For the text-containing cell, return its midpoint in (X, Y) coordinate format. 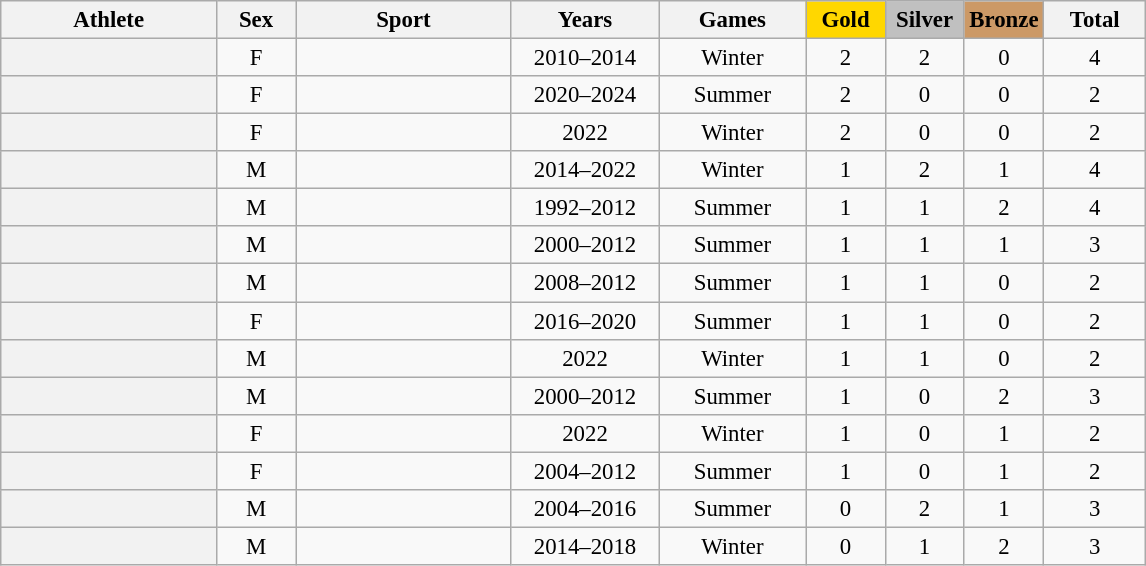
Total (1095, 20)
Years (584, 20)
2004–2012 (584, 471)
2014–2018 (584, 546)
Athlete (109, 20)
2004–2016 (584, 509)
Bronze (1004, 20)
Games (732, 20)
Silver (924, 20)
Gold (846, 20)
2020–2024 (584, 95)
Sex (256, 20)
1992–2012 (584, 208)
2008–2012 (584, 283)
2010–2014 (584, 58)
Sport (404, 20)
2014–2022 (584, 170)
2016–2020 (584, 321)
